Find where the given text appears and provide that cell's center as (X, Y) coordinate. 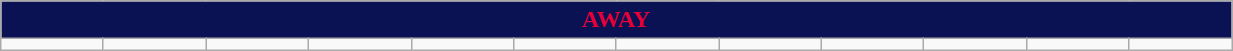
AWAY (616, 20)
